From the cell containing the given text, extract its center point as (X, Y) coordinate. 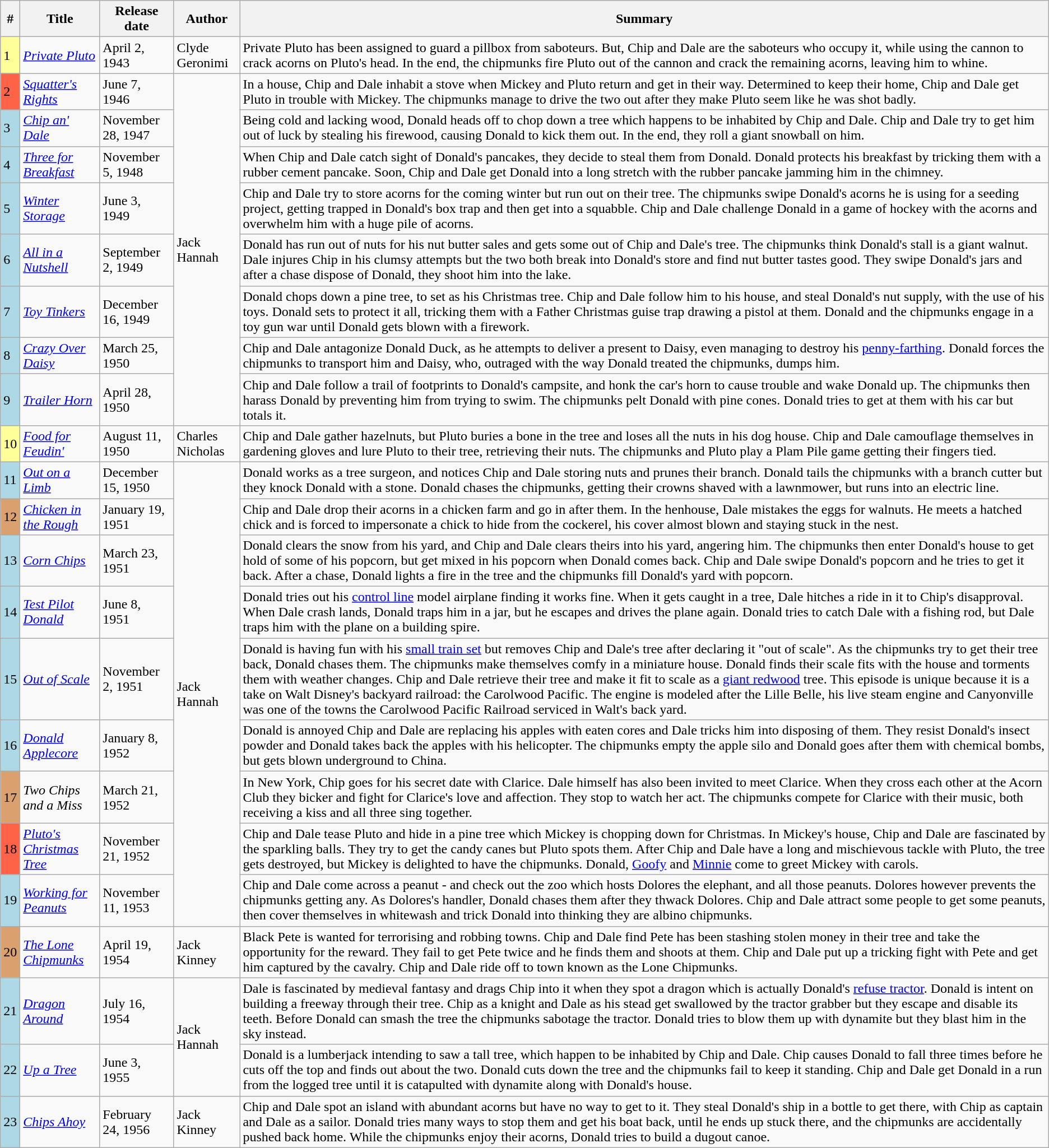
Two Chips and a Miss (60, 797)
5 (10, 208)
December 16, 1949 (137, 312)
November 5, 1948 (137, 165)
18 (10, 849)
4 (10, 165)
Summary (644, 19)
Food for Feudin' (60, 444)
9 (10, 399)
Working for Peanuts (60, 900)
November 28, 1947 (137, 128)
November 2, 1951 (137, 679)
November 11, 1953 (137, 900)
11 (10, 480)
17 (10, 797)
Donald Applecore (60, 746)
22 (10, 1070)
12 (10, 517)
8 (10, 355)
Crazy Over Daisy (60, 355)
Test Pilot Donald (60, 612)
15 (10, 679)
Squatter's Rights (60, 92)
March 23, 1951 (137, 561)
Chicken in the Rough (60, 517)
Dragon Around (60, 1011)
June 3, 1949 (137, 208)
The Lone Chipmunks (60, 952)
2 (10, 92)
Up a Tree (60, 1070)
Trailer Horn (60, 399)
Author (207, 19)
Out of Scale (60, 679)
Release date (137, 19)
September 2, 1949 (137, 260)
Out on a Limb (60, 480)
All in a Nutshell (60, 260)
June 7, 1946 (137, 92)
Charles Nicholas (207, 444)
March 25, 1950 (137, 355)
3 (10, 128)
Winter Storage (60, 208)
23 (10, 1122)
January 8, 1952 (137, 746)
# (10, 19)
Clyde Geronimi (207, 55)
13 (10, 561)
7 (10, 312)
Corn Chips (60, 561)
January 19, 1951 (137, 517)
February 24, 1956 (137, 1122)
April 28, 1950 (137, 399)
July 16, 1954 (137, 1011)
June 3, 1955 (137, 1070)
10 (10, 444)
Pluto's Christmas Tree (60, 849)
21 (10, 1011)
16 (10, 746)
April 2, 1943 (137, 55)
November 21, 1952 (137, 849)
6 (10, 260)
March 21, 1952 (137, 797)
Chip an' Dale (60, 128)
19 (10, 900)
1 (10, 55)
Toy Tinkers (60, 312)
20 (10, 952)
Title (60, 19)
June 8, 1951 (137, 612)
August 11, 1950 (137, 444)
Three for Breakfast (60, 165)
Chips Ahoy (60, 1122)
Private Pluto (60, 55)
April 19, 1954 (137, 952)
14 (10, 612)
December 15, 1950 (137, 480)
